Return (X, Y) of the center of cell containing provided text 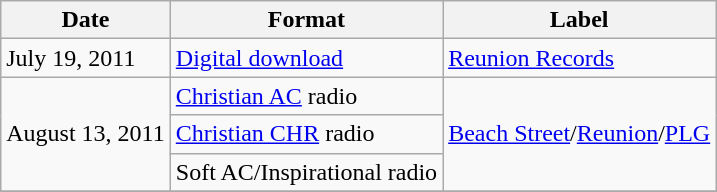
Beach Street/Reunion/PLG (580, 134)
July 19, 2011 (86, 58)
Digital download (306, 58)
Reunion Records (580, 58)
Christian CHR radio (306, 134)
Format (306, 20)
August 13, 2011 (86, 134)
Label (580, 20)
Christian AC radio (306, 96)
Soft AC/Inspirational radio (306, 172)
Date (86, 20)
